Find where the given text appears and provide that cell's center as [X, Y] coordinate. 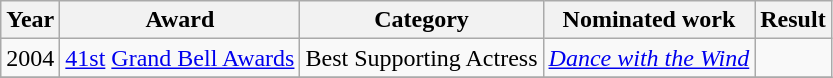
Category [422, 20]
Best Supporting Actress [422, 58]
Dance with the Wind [649, 58]
2004 [30, 58]
Award [180, 20]
Result [793, 20]
41st Grand Bell Awards [180, 58]
Nominated work [649, 20]
Year [30, 20]
